Provide the (X, Y) coordinate of the cell's center where the given text is located.  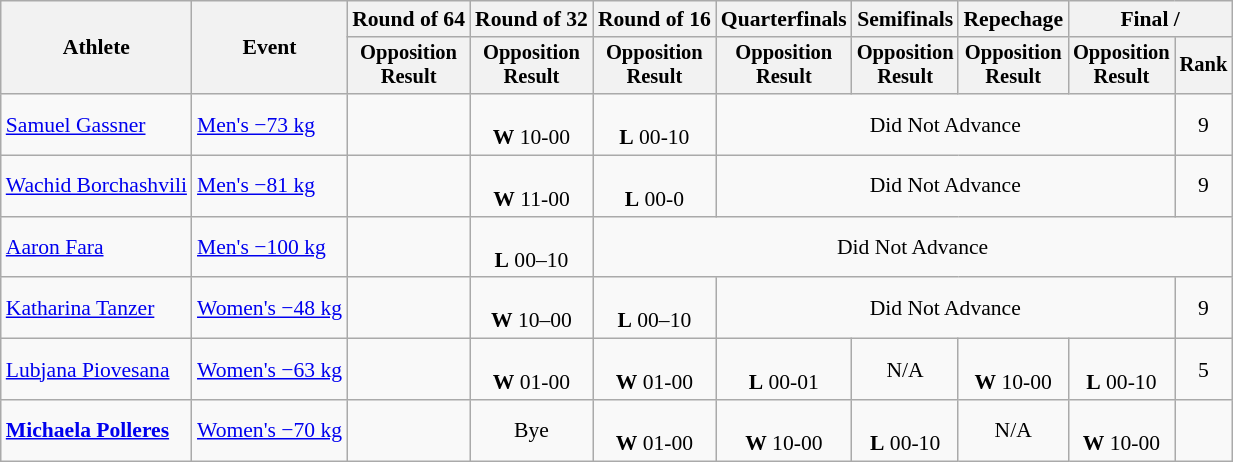
W 11-00 (532, 186)
Michaela Polleres (96, 430)
Aaron Fara (96, 248)
Semifinals (906, 19)
Round of 32 (532, 19)
Wachid Borchashvili (96, 186)
L 00-01 (784, 370)
Women's −63 kg (270, 370)
Rank (1204, 66)
Lubjana Piovesana (96, 370)
Bye (532, 430)
Samuel Gassner (96, 124)
Quarterfinals (784, 19)
Men's −73 kg (270, 124)
Round of 16 (654, 19)
Round of 64 (408, 19)
Women's −48 kg (270, 308)
Final / (1150, 19)
Katharina Tanzer (96, 308)
Event (270, 48)
Athlete (96, 48)
Women's −70 kg (270, 430)
Repechage (1013, 19)
L 00-0 (654, 186)
W 10–00 (532, 308)
5 (1204, 370)
Men's −100 kg (270, 248)
Men's −81 kg (270, 186)
